Search for the cell housing the specified text and yield its [x, y] center coordinate. 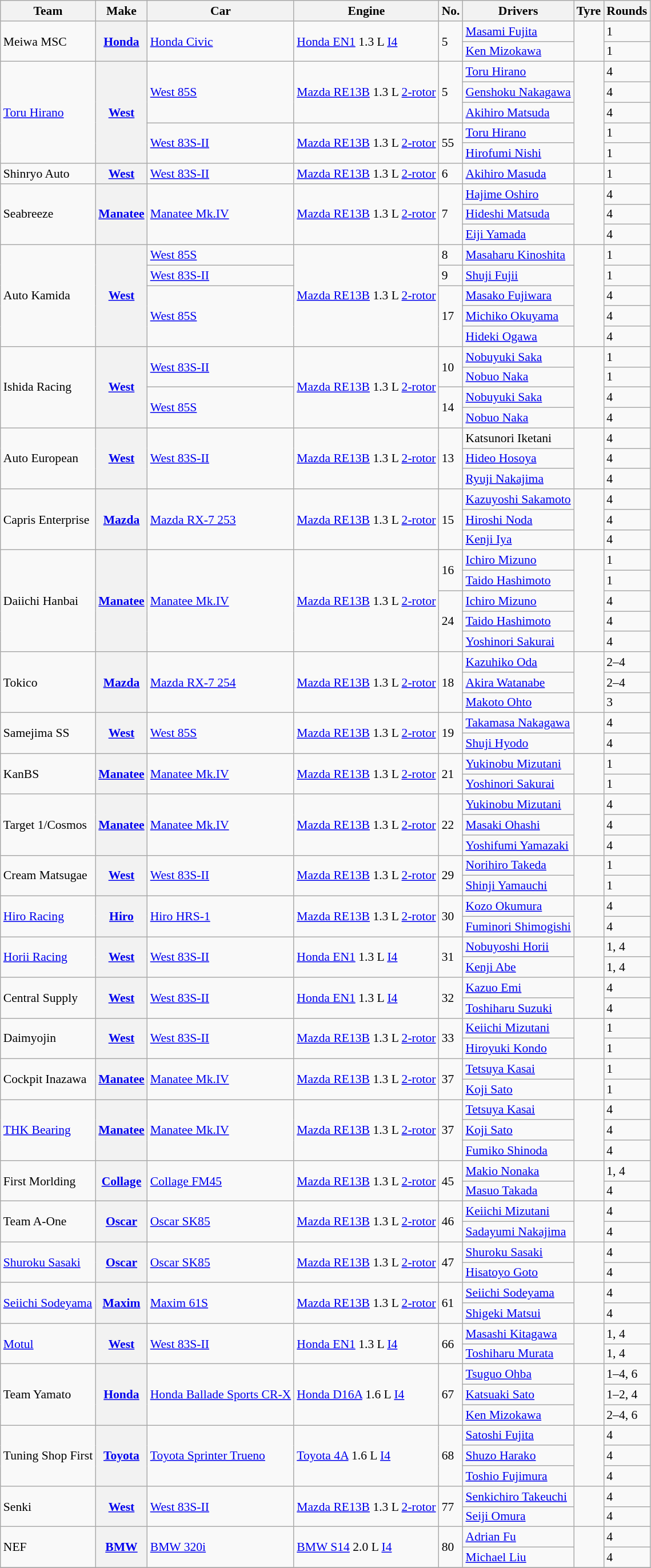
67 [451, 1395]
3 [626, 703]
Kenji Abe [518, 968]
Target 1/Cosmos [48, 825]
Meiwa MSC [48, 41]
Masuo Takada [518, 1191]
Capris Enterprise [48, 520]
16 [451, 570]
Daimyojin [48, 1038]
Tokico [48, 682]
1–2, 4 [626, 1395]
6 [451, 174]
45 [451, 1181]
Rounds [626, 11]
Drivers [518, 11]
Masashi Kitagawa [518, 1334]
29 [451, 875]
21 [451, 773]
Team A-One [48, 1221]
Adrian Fu [518, 1537]
Eiji Yamada [518, 235]
Kazuo Emi [518, 988]
10 [451, 367]
Hisatoyo Goto [518, 1273]
15 [451, 520]
Nobuyoshi Horii [518, 947]
Tsuguo Ohba [518, 1374]
30 [451, 916]
47 [451, 1262]
Toyota 4A 1.6 L I4 [366, 1455]
Senkichiro Takeuchi [518, 1497]
Makio Nonaka [518, 1171]
Toyota Sprinter Trueno [221, 1455]
Hirofumi Nishi [518, 154]
9 [451, 275]
Genshoku Nakagawa [518, 93]
Mazda RX-7 253 [221, 520]
Daiichi Hanbai [48, 601]
2–4, 6 [626, 1415]
24 [451, 621]
Tuning Shop First [48, 1455]
Masami Fujita [518, 31]
Fuminori Shimogishi [518, 927]
8 [451, 255]
Ryuji Nakajima [518, 479]
Satoshi Fujita [518, 1435]
Hideshi Matsuda [518, 214]
61 [451, 1304]
Shinji Yamauchi [518, 886]
Hiro [121, 916]
Collage [121, 1181]
Auto Kamida [48, 296]
18 [451, 682]
Hiroyuki Kondo [518, 1049]
46 [451, 1221]
Honda Ballade Sports CR-X [221, 1395]
Senki [48, 1507]
BMW S14 2.0 L I4 [366, 1547]
13 [451, 458]
Toshiharu Suzuki [518, 1008]
Team Yamato [48, 1395]
19 [451, 733]
Kazuhiko Oda [518, 662]
THK Bearing [48, 1130]
Hiro HRS-1 [221, 916]
68 [451, 1455]
55 [451, 143]
Shuzo Harako [518, 1456]
BMW [121, 1547]
Akihiro Matsuda [518, 113]
Maxim [121, 1304]
Horii Racing [48, 957]
First Morlding [48, 1181]
Hiroshi Noda [518, 520]
Team [48, 11]
Akihiro Masuda [518, 174]
Maxim 61S [221, 1304]
Mazda RX-7 254 [221, 682]
80 [451, 1547]
Shuji Hyodo [518, 744]
Cream Matsugae [48, 875]
Samejima SS [48, 733]
Makoto Ohto [518, 703]
Norihiro Takeda [518, 865]
Kazuyoshi Sakamoto [518, 499]
Motul [48, 1344]
Shuji Fujii [518, 275]
Toyota [121, 1455]
NEF [48, 1547]
Kozo Okumura [518, 907]
Engine [366, 11]
Honda D16A 1.6 L I4 [366, 1395]
32 [451, 997]
Sadayumi Nakajima [518, 1232]
Hiro Racing [48, 916]
Masako Fujiwara [518, 296]
77 [451, 1507]
Fumiko Shinoda [518, 1150]
KanBS [48, 773]
Hajime Oshiro [518, 194]
Toshio Fujimura [518, 1476]
Michael Liu [518, 1558]
Akira Watanabe [518, 683]
Tyre [589, 11]
Katsuaki Sato [518, 1395]
Toshiharu Murata [518, 1354]
Yoshifumi Yamazaki [518, 845]
Masaki Ohashi [518, 825]
7 [451, 215]
Kenji Iya [518, 540]
Seiji Omura [518, 1517]
Hideo Hosoya [518, 459]
BMW 320i [221, 1547]
Shigeki Matsui [518, 1313]
14 [451, 408]
1–4, 6 [626, 1374]
Ishida Racing [48, 387]
Masaharu Kinoshita [518, 255]
Cockpit Inazawa [48, 1080]
Takamasa Nakagawa [518, 723]
Michiko Okuyama [518, 316]
Honda Civic [221, 41]
66 [451, 1344]
22 [451, 825]
Collage FM45 [221, 1181]
Hideki Ogawa [518, 336]
17 [451, 316]
33 [451, 1038]
Central Supply [48, 997]
Katsunori Iketani [518, 438]
Make [121, 11]
No. [451, 11]
Car [221, 11]
Seabreeze [48, 215]
31 [451, 957]
Auto European [48, 458]
Shinryo Auto [48, 174]
